Return the [X, Y] coordinate for the center point of the cell that contains the specified text.  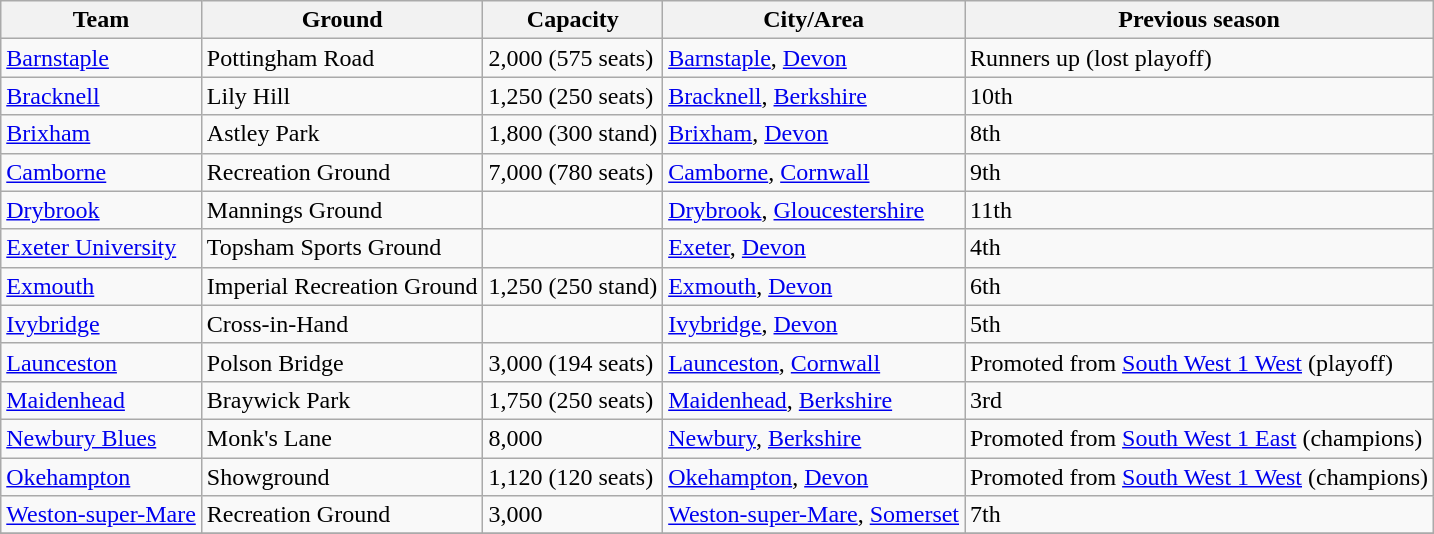
Previous season [1200, 20]
Exeter University [102, 248]
Weston-super-Mare [102, 515]
1,800 (300 stand) [573, 134]
9th [1200, 172]
3,000 (194 seats) [573, 362]
Ivybridge, Devon [814, 324]
Exmouth [102, 286]
Polson Bridge [342, 362]
Newbury, Berkshire [814, 438]
Camborne [102, 172]
Camborne, Cornwall [814, 172]
3rd [1200, 400]
City/Area [814, 20]
8th [1200, 134]
Promoted from South West 1 East (champions) [1200, 438]
6th [1200, 286]
Bracknell, Berkshire [814, 96]
Brixham, Devon [814, 134]
Okehampton [102, 477]
Barnstaple, Devon [814, 58]
7,000 (780 seats) [573, 172]
Newbury Blues [102, 438]
Launceston, Cornwall [814, 362]
Capacity [573, 20]
Mannings Ground [342, 210]
Astley Park [342, 134]
11th [1200, 210]
Exeter, Devon [814, 248]
Lily Hill [342, 96]
Maidenhead [102, 400]
Okehampton, Devon [814, 477]
Drybrook [102, 210]
Cross-in-Hand [342, 324]
8,000 [573, 438]
Launceston [102, 362]
Runners up (lost playoff) [1200, 58]
4th [1200, 248]
1,750 (250 seats) [573, 400]
5th [1200, 324]
Imperial Recreation Ground [342, 286]
2,000 (575 seats) [573, 58]
Braywick Park [342, 400]
Maidenhead, Berkshire [814, 400]
Pottingham Road [342, 58]
10th [1200, 96]
Ivybridge [102, 324]
Promoted from South West 1 West (champions) [1200, 477]
7th [1200, 515]
Team [102, 20]
Barnstaple [102, 58]
Showground [342, 477]
1,250 (250 seats) [573, 96]
3,000 [573, 515]
Exmouth, Devon [814, 286]
Brixham [102, 134]
Drybrook, Gloucestershire [814, 210]
Weston-super-Mare, Somerset [814, 515]
1,250 (250 stand) [573, 286]
Monk's Lane [342, 438]
Promoted from South West 1 West (playoff) [1200, 362]
Topsham Sports Ground [342, 248]
1,120 (120 seats) [573, 477]
Ground [342, 20]
Bracknell [102, 96]
